Output the (X, Y) coordinate of the center of the cell containing the given text.  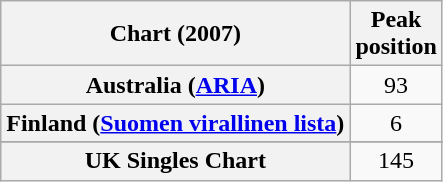
Australia (ARIA) (176, 85)
145 (396, 161)
Chart (2007) (176, 34)
Finland (Suomen virallinen lista) (176, 123)
93 (396, 85)
UK Singles Chart (176, 161)
6 (396, 123)
Peakposition (396, 34)
